Output the [X, Y] coordinate of the center of the cell containing the given text.  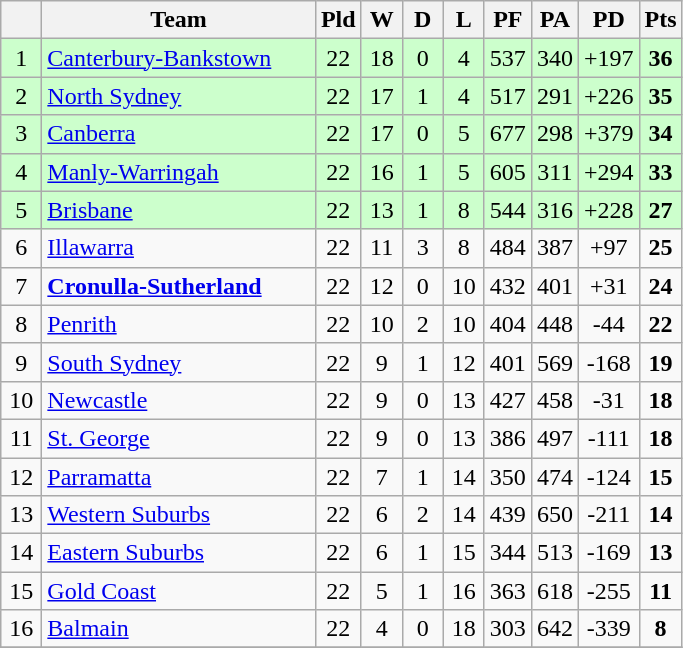
517 [508, 96]
Canberra [179, 134]
W [382, 20]
618 [554, 591]
D [422, 20]
Brisbane [179, 210]
474 [554, 477]
Cronulla-Sutherland [179, 286]
Pts [660, 20]
316 [554, 210]
34 [660, 134]
642 [554, 629]
344 [508, 553]
497 [554, 438]
439 [508, 515]
484 [508, 248]
+197 [608, 58]
L [464, 20]
+379 [608, 134]
-211 [608, 515]
South Sydney [179, 362]
+31 [608, 286]
19 [660, 362]
-31 [608, 400]
677 [508, 134]
-255 [608, 591]
+294 [608, 172]
PA [554, 20]
+228 [608, 210]
Illawarra [179, 248]
650 [554, 515]
St. George [179, 438]
25 [660, 248]
350 [508, 477]
Western Suburbs [179, 515]
569 [554, 362]
+97 [608, 248]
544 [508, 210]
427 [508, 400]
605 [508, 172]
387 [554, 248]
448 [554, 324]
+226 [608, 96]
Canterbury-Bankstown [179, 58]
PF [508, 20]
-111 [608, 438]
33 [660, 172]
-168 [608, 362]
27 [660, 210]
291 [554, 96]
-44 [608, 324]
386 [508, 438]
311 [554, 172]
432 [508, 286]
404 [508, 324]
-169 [608, 553]
PD [608, 20]
340 [554, 58]
24 [660, 286]
Eastern Suburbs [179, 553]
537 [508, 58]
Penrith [179, 324]
Pld [338, 20]
-124 [608, 477]
Team [179, 20]
Balmain [179, 629]
458 [554, 400]
363 [508, 591]
298 [554, 134]
36 [660, 58]
Parramatta [179, 477]
Newcastle [179, 400]
Manly-Warringah [179, 172]
35 [660, 96]
North Sydney [179, 96]
Gold Coast [179, 591]
513 [554, 553]
-339 [608, 629]
303 [508, 629]
